Scan for the cell matching the given text and deliver its [x, y] coordinate at center. 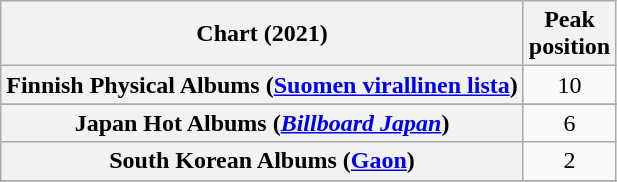
2 [569, 161]
10 [569, 85]
Finnish Physical Albums (Suomen virallinen lista) [262, 85]
Chart (2021) [262, 34]
Peakposition [569, 34]
South Korean Albums (Gaon) [262, 161]
6 [569, 123]
Japan Hot Albums (Billboard Japan) [262, 123]
